Identify which cell holds the provided text, then report its (X, Y) central coordinate. 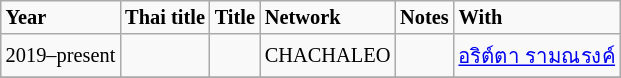
Network (328, 17)
Year (61, 17)
Notes (424, 17)
2019–present (61, 56)
With (537, 17)
Thai title (165, 17)
อริต์ตา รามณรงค์ (537, 56)
CHACHALEO (328, 56)
Title (235, 17)
